Search for the cell housing the specified text and yield its [X, Y] center coordinate. 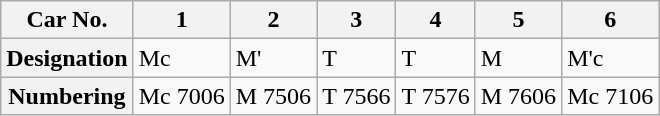
M [518, 58]
T 7566 [356, 96]
3 [356, 20]
Mc 7006 [182, 96]
Numbering [67, 96]
4 [436, 20]
2 [273, 20]
M 7506 [273, 96]
T 7576 [436, 96]
6 [610, 20]
Mc 7106 [610, 96]
Car No. [67, 20]
Mc [182, 58]
M 7606 [518, 96]
1 [182, 20]
M'c [610, 58]
M' [273, 58]
5 [518, 20]
Designation [67, 58]
